Find where the given text appears and provide that cell's center as [X, Y] coordinate. 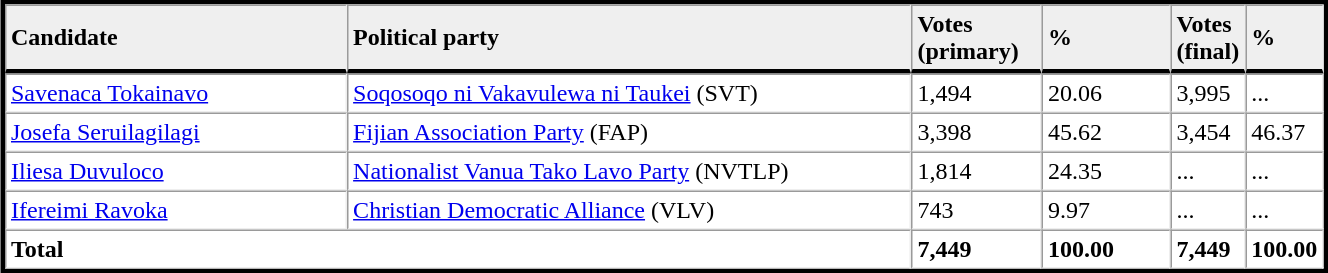
45.62 [1106, 132]
Christian Democratic Alliance (VLV) [629, 210]
Votes(primary) [976, 38]
9.97 [1106, 210]
743 [976, 210]
Soqosoqo ni Vakavulewa ni Taukei (SVT) [629, 94]
Savenaca Tokainavo [176, 94]
Josefa Seruilagilagi [176, 132]
1,814 [976, 172]
Fijian Association Party (FAP) [629, 132]
Nationalist Vanua Tako Lavo Party (NVTLP) [629, 172]
1,494 [976, 94]
3,454 [1208, 132]
24.35 [1106, 172]
Total [458, 250]
20.06 [1106, 94]
3,398 [976, 132]
Political party [629, 38]
Candidate [176, 38]
Iliesa Duvuloco [176, 172]
Ifereimi Ravoka [176, 210]
46.37 [1284, 132]
Votes(final) [1208, 38]
3,995 [1208, 94]
